Locate the cell with the specified text and output its (X, Y) center coordinate. 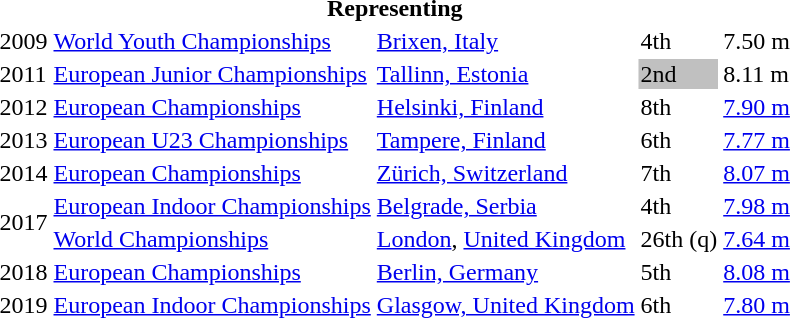
26th (q) (679, 239)
Tallinn, Estonia (506, 74)
Brixen, Italy (506, 41)
Belgrade, Serbia (506, 206)
8th (679, 107)
5th (679, 272)
Berlin, Germany (506, 272)
European Indoor Championships (212, 206)
7th (679, 173)
2nd (679, 74)
Tampere, Finland (506, 140)
World Youth Championships (212, 41)
World Championships (212, 239)
6th (679, 140)
London, United Kingdom (506, 239)
Helsinki, Finland (506, 107)
European Junior Championships (212, 74)
Zürich, Switzerland (506, 173)
European U23 Championships (212, 140)
